Search for the cell housing the specified text and yield its [x, y] center coordinate. 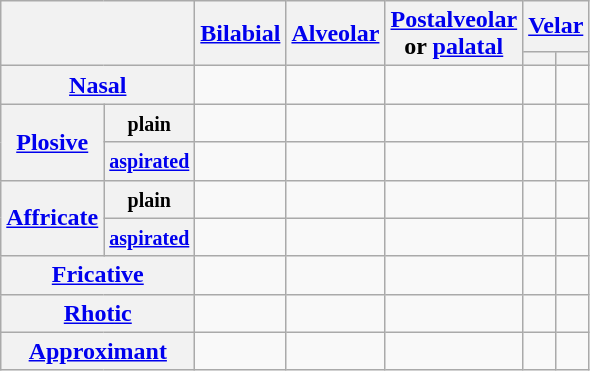
Velar [556, 26]
Postalveolaror palatal [454, 34]
Affricate [52, 218]
Nasal [98, 85]
Fricative [98, 275]
Approximant [98, 351]
Alveolar [336, 34]
Plosive [52, 142]
Bilabial [240, 34]
Rhotic [98, 313]
